Extract the [x, y] coordinate from the center of the cell holding the provided text.  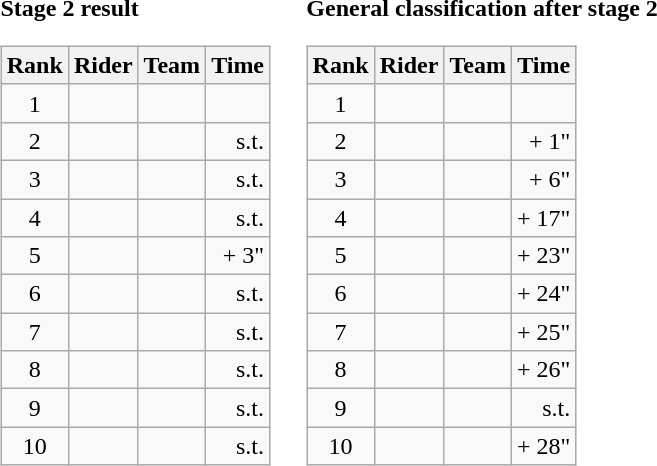
+ 6" [543, 179]
+ 17" [543, 217]
+ 26" [543, 370]
+ 1" [543, 141]
+ 25" [543, 332]
+ 3" [238, 256]
+ 24" [543, 294]
+ 28" [543, 446]
+ 23" [543, 256]
